Scan for the cell matching the given text and deliver its (x, y) coordinate at center. 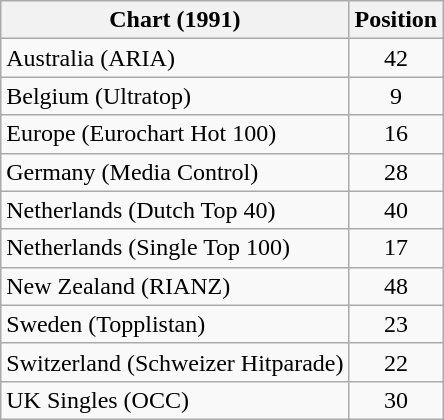
UK Singles (OCC) (175, 400)
22 (396, 362)
Netherlands (Single Top 100) (175, 248)
Europe (Eurochart Hot 100) (175, 134)
9 (396, 96)
New Zealand (RIANZ) (175, 286)
16 (396, 134)
42 (396, 58)
28 (396, 172)
Position (396, 20)
48 (396, 286)
Germany (Media Control) (175, 172)
Belgium (Ultratop) (175, 96)
30 (396, 400)
40 (396, 210)
Netherlands (Dutch Top 40) (175, 210)
17 (396, 248)
Australia (ARIA) (175, 58)
Switzerland (Schweizer Hitparade) (175, 362)
Chart (1991) (175, 20)
23 (396, 324)
Sweden (Topplistan) (175, 324)
